Return [X, Y] of the center of cell containing provided text 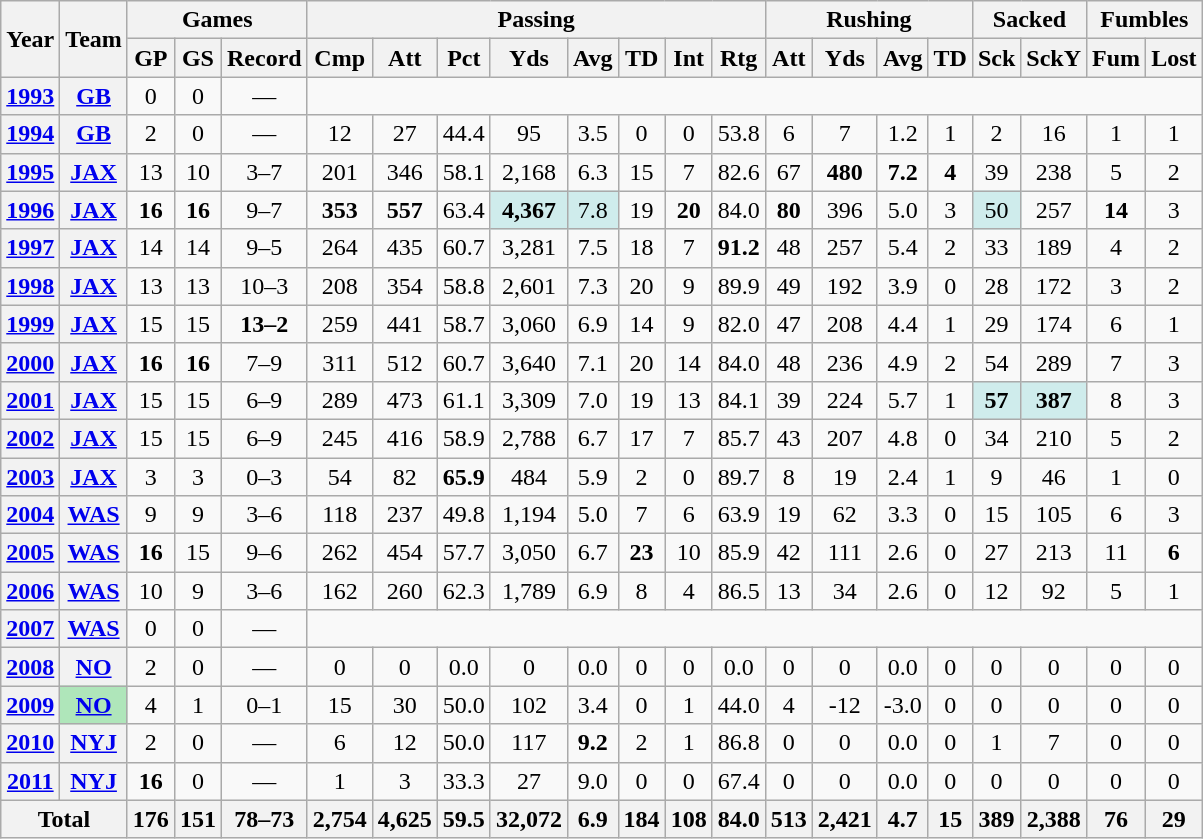
10–3 [264, 286]
7.0 [592, 400]
18 [642, 248]
2010 [30, 743]
23 [642, 553]
91.2 [738, 248]
28 [996, 286]
Sacked [1029, 20]
84.1 [738, 400]
2,788 [528, 438]
82 [404, 477]
387 [1054, 400]
396 [844, 210]
6.3 [592, 172]
42 [788, 553]
557 [404, 210]
58.8 [464, 286]
92 [1054, 591]
82.6 [738, 172]
76 [1116, 819]
7–9 [264, 362]
311 [340, 362]
2007 [30, 629]
58.1 [464, 172]
47 [788, 324]
416 [404, 438]
1999 [30, 324]
4,367 [528, 210]
238 [1054, 172]
441 [404, 324]
78–73 [264, 819]
435 [404, 248]
162 [340, 591]
Team [94, 39]
1998 [30, 286]
262 [340, 553]
53.8 [738, 134]
2011 [30, 781]
2009 [30, 705]
172 [1054, 286]
2,388 [1054, 819]
473 [404, 400]
Lost [1174, 58]
86.5 [738, 591]
58.7 [464, 324]
213 [1054, 553]
201 [340, 172]
1994 [30, 134]
3.9 [902, 286]
245 [340, 438]
4.7 [902, 819]
7.3 [592, 286]
7.2 [902, 172]
33.3 [464, 781]
17 [642, 438]
2000 [30, 362]
5.4 [902, 248]
513 [788, 819]
210 [1054, 438]
95 [528, 134]
0–3 [264, 477]
Int [688, 58]
89.9 [738, 286]
-3.0 [902, 705]
1997 [30, 248]
174 [1054, 324]
3.4 [592, 705]
33 [996, 248]
-12 [844, 705]
5.7 [902, 400]
89.7 [738, 477]
2003 [30, 477]
176 [150, 819]
1,194 [528, 515]
4.8 [902, 438]
1,789 [528, 591]
236 [844, 362]
63.4 [464, 210]
1995 [30, 172]
2001 [30, 400]
65.9 [464, 477]
46 [1054, 477]
2002 [30, 438]
9–6 [264, 553]
80 [788, 210]
7.8 [592, 210]
49.8 [464, 515]
86.8 [738, 743]
4.9 [902, 362]
1996 [30, 210]
59.5 [464, 819]
30 [404, 705]
9.0 [592, 781]
57.7 [464, 553]
2005 [30, 553]
9.2 [592, 743]
Rtg [738, 58]
118 [340, 515]
SckY [1054, 58]
111 [844, 553]
67.4 [738, 781]
GP [150, 58]
151 [198, 819]
32,072 [528, 819]
224 [844, 400]
512 [404, 362]
0–1 [264, 705]
62 [844, 515]
Fumbles [1144, 20]
44.4 [464, 134]
260 [404, 591]
82.0 [738, 324]
207 [844, 438]
Record [264, 58]
Rushing [868, 20]
9–5 [264, 248]
3,640 [528, 362]
Pct [464, 58]
237 [404, 515]
3.3 [902, 515]
105 [1054, 515]
11 [1116, 553]
3,050 [528, 553]
189 [1054, 248]
Passing [536, 20]
61.1 [464, 400]
Fum [1116, 58]
2.4 [902, 477]
484 [528, 477]
2006 [30, 591]
Games [217, 20]
346 [404, 172]
67 [788, 172]
Year [30, 39]
5.9 [592, 477]
102 [528, 705]
259 [340, 324]
57 [996, 400]
264 [340, 248]
43 [788, 438]
2004 [30, 515]
3,309 [528, 400]
7.5 [592, 248]
3–7 [264, 172]
2,168 [528, 172]
184 [642, 819]
GS [198, 58]
3,281 [528, 248]
354 [404, 286]
389 [996, 819]
3.5 [592, 134]
1.2 [902, 134]
Sck [996, 58]
85.9 [738, 553]
58.9 [464, 438]
3,060 [528, 324]
117 [528, 743]
Total [64, 819]
44.0 [738, 705]
49 [788, 286]
85.7 [738, 438]
13–2 [264, 324]
2008 [30, 667]
63.9 [738, 515]
353 [340, 210]
62.3 [464, 591]
192 [844, 286]
480 [844, 172]
2,754 [340, 819]
9–7 [264, 210]
7.1 [592, 362]
108 [688, 819]
2,601 [528, 286]
2,421 [844, 819]
454 [404, 553]
4.4 [902, 324]
Cmp [340, 58]
4,625 [404, 819]
1993 [30, 96]
50 [996, 210]
